Pinpoint the cell where the given text exists, returning its [X, Y] midpoint coordinate. 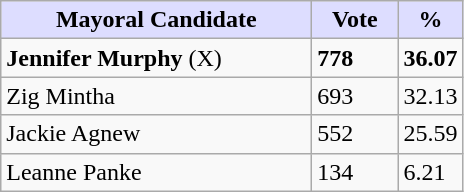
552 [355, 134]
6.21 [430, 172]
32.13 [430, 96]
Mayoral Candidate [156, 20]
36.07 [430, 58]
778 [355, 58]
693 [355, 96]
Vote [355, 20]
% [430, 20]
Leanne Panke [156, 172]
134 [355, 172]
25.59 [430, 134]
Jennifer Murphy (X) [156, 58]
Jackie Agnew [156, 134]
Zig Mintha [156, 96]
